Extract the (x, y) coordinate from the center of the cell holding the provided text.  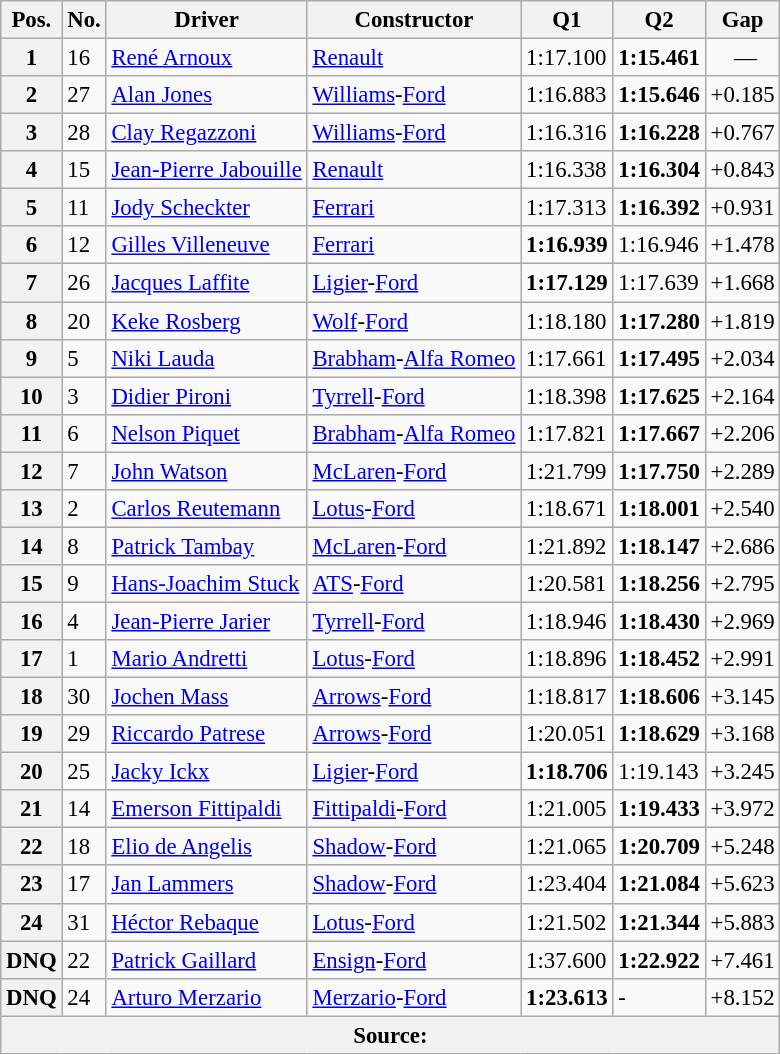
Jacky Ickx (206, 772)
1:21.892 (567, 546)
21 (32, 809)
1:17.661 (567, 358)
1:18.629 (659, 734)
1:37.600 (567, 960)
+2.795 (742, 584)
1:20.709 (659, 847)
1:17.639 (659, 283)
+5.883 (742, 922)
René Arnoux (206, 58)
+8.152 (742, 997)
Arturo Merzario (206, 997)
Jacques Laffite (206, 283)
1:23.404 (567, 885)
John Watson (206, 471)
29 (84, 734)
+2.164 (742, 396)
Jody Scheckter (206, 208)
Q1 (567, 20)
1:20.581 (567, 584)
Wolf-Ford (414, 321)
1:19.143 (659, 772)
+5.623 (742, 885)
+3.168 (742, 734)
+0.185 (742, 95)
1:16.338 (567, 170)
Q2 (659, 20)
+2.289 (742, 471)
1:15.646 (659, 95)
Ensign-Ford (414, 960)
+0.843 (742, 170)
1:18.706 (567, 772)
1:18.256 (659, 584)
+3.245 (742, 772)
Jean-Pierre Jabouille (206, 170)
1:22.922 (659, 960)
+2.034 (742, 358)
ATS-Ford (414, 584)
Clay Regazzoni (206, 133)
1:18.180 (567, 321)
1:19.433 (659, 809)
Nelson Piquet (206, 433)
28 (84, 133)
1:21.502 (567, 922)
+3.145 (742, 697)
1:17.821 (567, 433)
1:23.613 (567, 997)
1:17.100 (567, 58)
+5.248 (742, 847)
1:21.065 (567, 847)
Merzario-Ford (414, 997)
Driver (206, 20)
Alan Jones (206, 95)
No. (84, 20)
31 (84, 922)
+2.686 (742, 546)
Constructor (414, 20)
Jochen Mass (206, 697)
Carlos Reutemann (206, 509)
+2.991 (742, 659)
1:16.304 (659, 170)
1:16.946 (659, 245)
Gilles Villeneuve (206, 245)
1:21.084 (659, 885)
1:18.430 (659, 621)
1:16.392 (659, 208)
1:17.495 (659, 358)
1:18.606 (659, 697)
Emerson Fittipaldi (206, 809)
+2.969 (742, 621)
+2.206 (742, 433)
- (659, 997)
+2.540 (742, 509)
1:17.313 (567, 208)
1:18.896 (567, 659)
1:18.398 (567, 396)
Hans-Joachim Stuck (206, 584)
10 (32, 396)
1:18.671 (567, 509)
1:20.051 (567, 734)
Pos. (32, 20)
Héctor Rebaque (206, 922)
+7.461 (742, 960)
+1.819 (742, 321)
Niki Lauda (206, 358)
27 (84, 95)
1:17.750 (659, 471)
Fittipaldi-Ford (414, 809)
1:18.946 (567, 621)
1:16.228 (659, 133)
Patrick Gaillard (206, 960)
23 (32, 885)
Source: (390, 1035)
Jean-Pierre Jarier (206, 621)
Didier Pironi (206, 396)
+1.668 (742, 283)
1:17.129 (567, 283)
1:16.939 (567, 245)
Keke Rosberg (206, 321)
+0.931 (742, 208)
25 (84, 772)
1:18.147 (659, 546)
Mario Andretti (206, 659)
1:17.280 (659, 321)
13 (32, 509)
19 (32, 734)
1:18.452 (659, 659)
1:17.625 (659, 396)
1:18.001 (659, 509)
+0.767 (742, 133)
+3.972 (742, 809)
1:21.344 (659, 922)
+1.478 (742, 245)
Riccardo Patrese (206, 734)
1:15.461 (659, 58)
26 (84, 283)
Elio de Angelis (206, 847)
1:18.817 (567, 697)
1:21.799 (567, 471)
1:17.667 (659, 433)
Patrick Tambay (206, 546)
1:16.316 (567, 133)
Gap (742, 20)
— (742, 58)
Jan Lammers (206, 885)
30 (84, 697)
1:16.883 (567, 95)
1:21.005 (567, 809)
